Return the (X, Y) coordinate for the center point of the cell that contains the specified text.  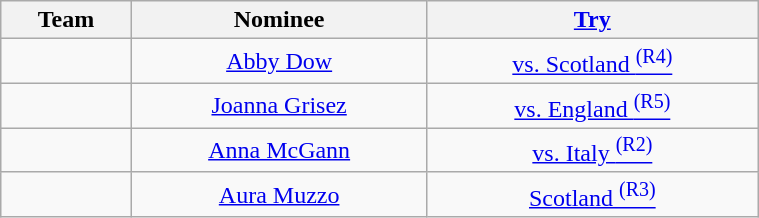
Nominee (279, 20)
vs. Scotland (R4) (592, 62)
vs. England (R5) (592, 106)
Aura Muzzo (279, 194)
Anna McGann (279, 150)
Abby Dow (279, 62)
Try (592, 20)
Team (66, 20)
Joanna Grisez (279, 106)
Scotland (R3) (592, 194)
vs. Italy (R2) (592, 150)
